Detect which cell encompasses the target text, then output its (x, y) center coordinate. 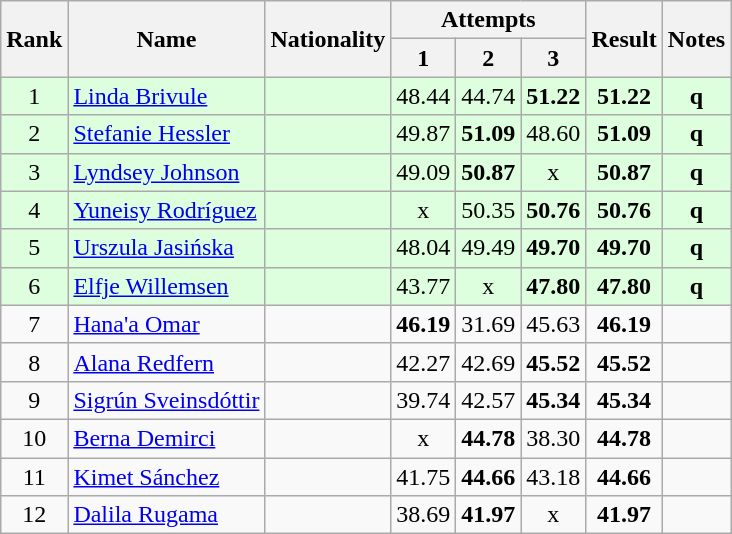
44.74 (488, 96)
42.27 (424, 362)
Hana'a Omar (166, 324)
31.69 (488, 324)
Nationality (328, 39)
Result (624, 39)
43.77 (424, 286)
38.69 (424, 515)
39.74 (424, 400)
49.49 (488, 248)
8 (34, 362)
48.60 (554, 134)
12 (34, 515)
Linda Brivule (166, 96)
Alana Redfern (166, 362)
50.35 (488, 210)
49.09 (424, 172)
Urszula Jasińska (166, 248)
4 (34, 210)
Lyndsey Johnson (166, 172)
10 (34, 438)
5 (34, 248)
11 (34, 477)
Kimet Sánchez (166, 477)
6 (34, 286)
38.30 (554, 438)
Attempts (488, 20)
Stefanie Hessler (166, 134)
7 (34, 324)
Sigrún Sveinsdóttir (166, 400)
43.18 (554, 477)
Berna Demirci (166, 438)
48.04 (424, 248)
45.63 (554, 324)
Notes (696, 39)
42.69 (488, 362)
41.75 (424, 477)
Yuneisy Rodríguez (166, 210)
Name (166, 39)
9 (34, 400)
Dalila Rugama (166, 515)
Elfje Willemsen (166, 286)
49.87 (424, 134)
48.44 (424, 96)
42.57 (488, 400)
Rank (34, 39)
